Determine the [x, y] coordinate at the center of the cell enclosing the given text.  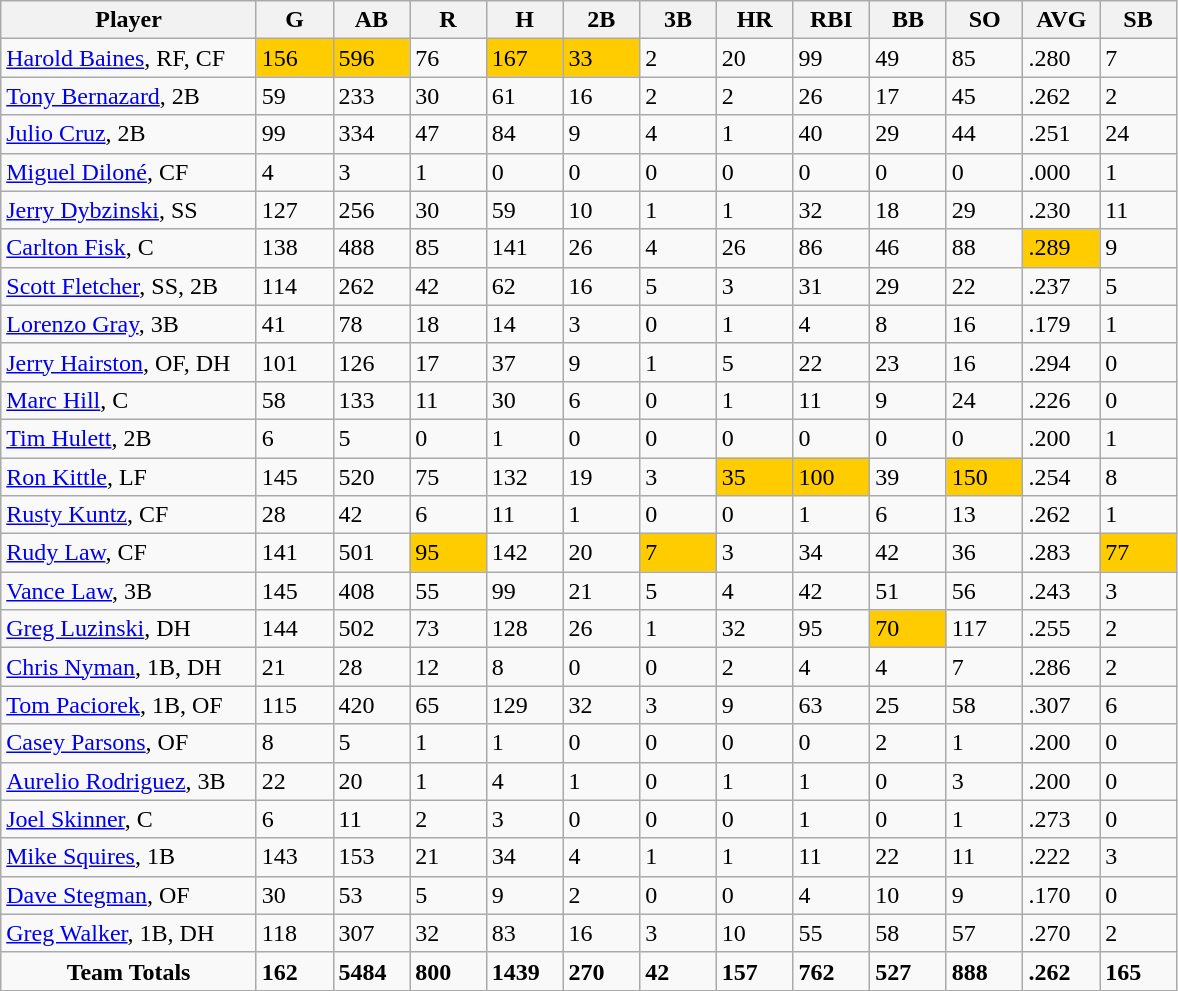
.283 [1062, 553]
.289 [1062, 248]
1439 [524, 971]
.237 [1062, 286]
408 [372, 591]
.254 [1062, 477]
Tony Bernazard, 2B [129, 96]
44 [984, 134]
.273 [1062, 819]
Dave Stegman, OF [129, 895]
73 [448, 629]
Harold Baines, RF, CF [129, 58]
Joel Skinner, C [129, 819]
162 [294, 971]
56 [984, 591]
41 [294, 324]
128 [524, 629]
Lorenzo Gray, 3B [129, 324]
G [294, 20]
117 [984, 629]
75 [448, 477]
126 [372, 362]
270 [602, 971]
39 [908, 477]
Casey Parsons, OF [129, 743]
144 [294, 629]
.280 [1062, 58]
47 [448, 134]
Tim Hulett, 2B [129, 438]
520 [372, 477]
.251 [1062, 134]
5484 [372, 971]
334 [372, 134]
Greg Luzinski, DH [129, 629]
233 [372, 96]
420 [372, 705]
61 [524, 96]
Aurelio Rodriguez, 3B [129, 781]
H [524, 20]
153 [372, 857]
13 [984, 515]
Rudy Law, CF [129, 553]
53 [372, 895]
49 [908, 58]
HR [754, 20]
.230 [1062, 210]
RBI [832, 20]
Jerry Hairston, OF, DH [129, 362]
888 [984, 971]
70 [908, 629]
527 [908, 971]
SO [984, 20]
129 [524, 705]
37 [524, 362]
.226 [1062, 400]
Chris Nyman, 1B, DH [129, 667]
Player [129, 20]
.286 [1062, 667]
3B [678, 20]
33 [602, 58]
114 [294, 286]
.000 [1062, 172]
262 [372, 286]
BB [908, 20]
14 [524, 324]
57 [984, 933]
.179 [1062, 324]
.170 [1062, 895]
45 [984, 96]
36 [984, 553]
83 [524, 933]
SB [1138, 20]
Tom Paciorek, 1B, OF [129, 705]
Jerry Dybzinski, SS [129, 210]
23 [908, 362]
127 [294, 210]
Vance Law, 3B [129, 591]
.294 [1062, 362]
800 [448, 971]
12 [448, 667]
.270 [1062, 933]
Carlton Fisk, C [129, 248]
31 [832, 286]
Greg Walker, 1B, DH [129, 933]
256 [372, 210]
Julio Cruz, 2B [129, 134]
156 [294, 58]
167 [524, 58]
Scott Fletcher, SS, 2B [129, 286]
65 [448, 705]
115 [294, 705]
.243 [1062, 591]
502 [372, 629]
86 [832, 248]
133 [372, 400]
165 [1138, 971]
46 [908, 248]
AB [372, 20]
100 [832, 477]
Ron Kittle, LF [129, 477]
488 [372, 248]
Rusty Kuntz, CF [129, 515]
.255 [1062, 629]
118 [294, 933]
63 [832, 705]
19 [602, 477]
Mike Squires, 1B [129, 857]
Miguel Diloné, CF [129, 172]
62 [524, 286]
R [448, 20]
40 [832, 134]
84 [524, 134]
77 [1138, 553]
35 [754, 477]
Marc Hill, C [129, 400]
143 [294, 857]
157 [754, 971]
150 [984, 477]
51 [908, 591]
2B [602, 20]
762 [832, 971]
501 [372, 553]
.307 [1062, 705]
596 [372, 58]
.222 [1062, 857]
Team Totals [129, 971]
88 [984, 248]
101 [294, 362]
307 [372, 933]
76 [448, 58]
78 [372, 324]
25 [908, 705]
AVG [1062, 20]
142 [524, 553]
132 [524, 477]
138 [294, 248]
